Return (x, y) of the center of cell containing provided text 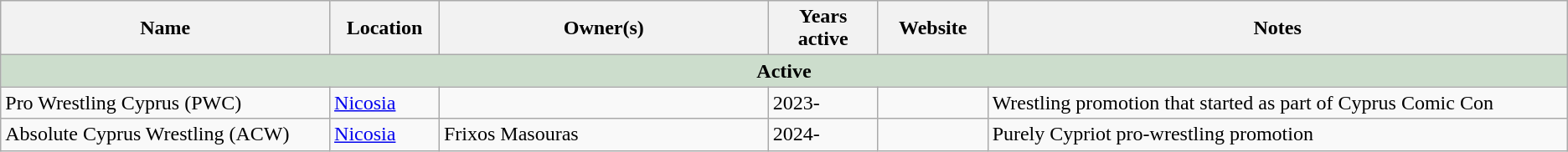
2023- (823, 103)
Name (166, 28)
Absolute Cyprus Wrestling (ACW) (166, 134)
Location (385, 28)
Years active (823, 28)
Pro Wrestling Cyprus (PWC) (166, 103)
Notes (1277, 28)
Website (933, 28)
2024- (823, 134)
Owner(s) (603, 28)
Wrestling promotion that started as part of Cyprus Comic Con (1277, 103)
Active (784, 71)
Frixos Masouras (603, 134)
Purely Cypriot pro-wrestling promotion (1277, 134)
